Scan for the cell matching the given text and deliver its (X, Y) coordinate at center. 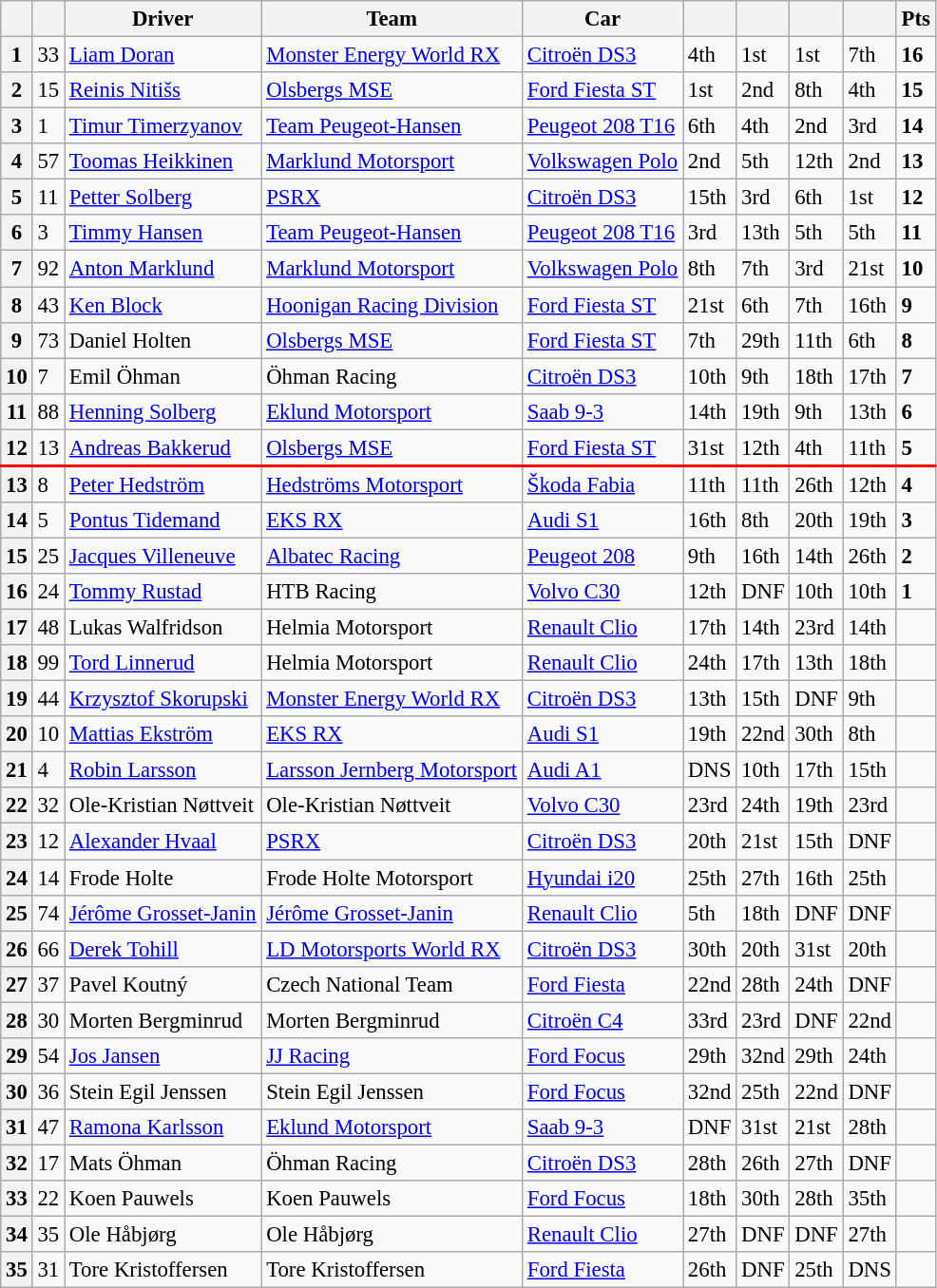
73 (48, 340)
35th (870, 1199)
23 (17, 842)
21 (17, 770)
34 (17, 1235)
Ramona Karlsson (163, 1127)
Timur Timerzyanov (163, 126)
43 (48, 305)
29 (17, 1056)
Frode Holte (163, 878)
Emil Öhman (163, 376)
Frode Holte Motorsport (392, 878)
Pts (916, 19)
Citroën C4 (602, 1020)
27 (17, 984)
Reinis Nitišs (163, 90)
26 (17, 949)
54 (48, 1056)
Daniel Holten (163, 340)
Peter Hedström (163, 483)
Tord Linnerud (163, 663)
Jos Jansen (163, 1056)
19 (17, 699)
20 (17, 734)
Toomas Heikkinen (163, 161)
Škoda Fabia (602, 483)
Peugeot 208 (602, 556)
Ken Block (163, 305)
Tommy Rustad (163, 592)
44 (48, 699)
Mats Öhman (163, 1163)
Larsson Jernberg Motorsport (392, 770)
Anton Marklund (163, 269)
Pontus Tidemand (163, 521)
57 (48, 161)
LD Motorsports World RX (392, 949)
Robin Larsson (163, 770)
Hedströms Motorsport (392, 483)
99 (48, 663)
Hyundai i20 (602, 878)
Team (392, 19)
Albatec Racing (392, 556)
28 (17, 1020)
Mattias Ekström (163, 734)
Jacques Villeneuve (163, 556)
66 (48, 949)
Pavel Koutný (163, 984)
88 (48, 411)
36 (48, 1091)
Lukas Walfridson (163, 628)
Driver (163, 19)
48 (48, 628)
37 (48, 984)
Alexander Hvaal (163, 842)
Krzysztof Skorupski (163, 699)
Henning Solberg (163, 411)
92 (48, 269)
33rd (710, 1020)
Czech National Team (392, 984)
18 (17, 663)
Hoonigan Racing Division (392, 305)
Andreas Bakkerud (163, 447)
74 (48, 913)
Liam Doran (163, 55)
JJ Racing (392, 1056)
Derek Tohill (163, 949)
47 (48, 1127)
Timmy Hansen (163, 233)
HTB Racing (392, 592)
Car (602, 19)
Audi A1 (602, 770)
Petter Solberg (163, 198)
